For the text-containing cell, return its midpoint in (X, Y) coordinate format. 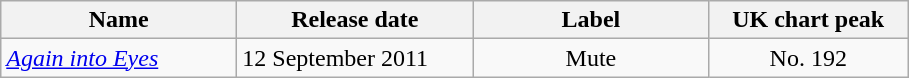
12 September 2011 (355, 58)
Label (591, 20)
UK chart peak (808, 20)
Mute (591, 58)
Release date (355, 20)
Name (119, 20)
Again into Eyes (119, 58)
No. 192 (808, 58)
